Scan for the cell matching the given text and deliver its [x, y] coordinate at center. 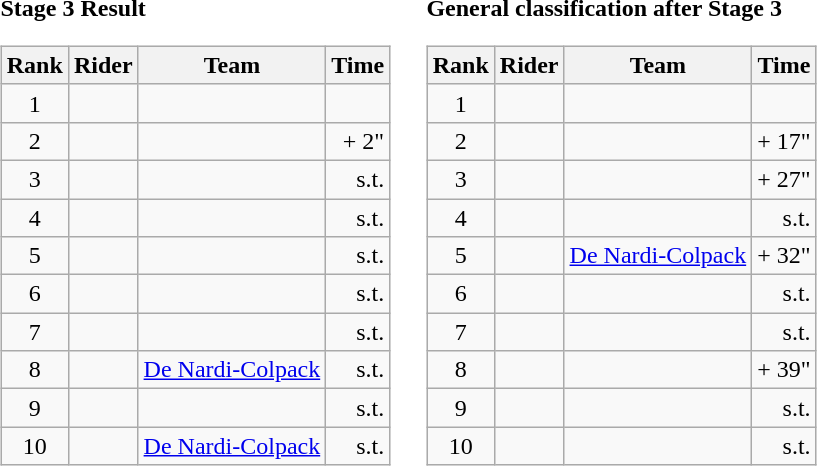
+ 27" [784, 179]
+ 32" [784, 256]
+ 17" [784, 141]
+ 39" [784, 370]
+ 2" [358, 141]
